Determine the (X, Y) coordinate at the center of the cell enclosing the given text.  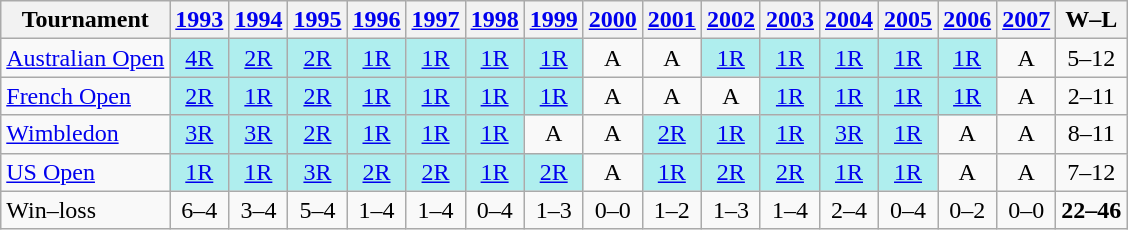
2007 (1026, 20)
5–12 (1092, 58)
2005 (908, 20)
2001 (672, 20)
1994 (258, 20)
2003 (790, 20)
2–4 (848, 210)
5–4 (318, 210)
4R (200, 58)
22–46 (1092, 210)
2002 (730, 20)
Wimbledon (86, 134)
3–4 (258, 210)
Win–loss (86, 210)
1999 (554, 20)
1996 (376, 20)
6–4 (200, 210)
2–11 (1092, 96)
Australian Open (86, 58)
7–12 (1092, 172)
2000 (612, 20)
1997 (436, 20)
1998 (494, 20)
0–2 (968, 210)
1993 (200, 20)
W–L (1092, 20)
2006 (968, 20)
US Open (86, 172)
Tournament (86, 20)
8–11 (1092, 134)
1995 (318, 20)
1–2 (672, 210)
French Open (86, 96)
2004 (848, 20)
